Capture the cell that displays the provided text and extract its [X, Y] central coordinate. 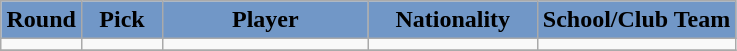
School/Club Team [636, 20]
Pick [122, 20]
Player [265, 20]
Nationality [452, 20]
Round [42, 20]
